Return (x, y) of the center of cell containing provided text 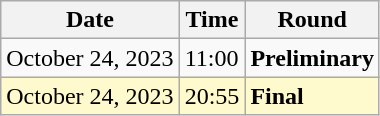
Date (90, 20)
Round (312, 20)
Preliminary (312, 58)
11:00 (212, 58)
Time (212, 20)
20:55 (212, 96)
Final (312, 96)
